Search for the cell housing the specified text and yield its (x, y) center coordinate. 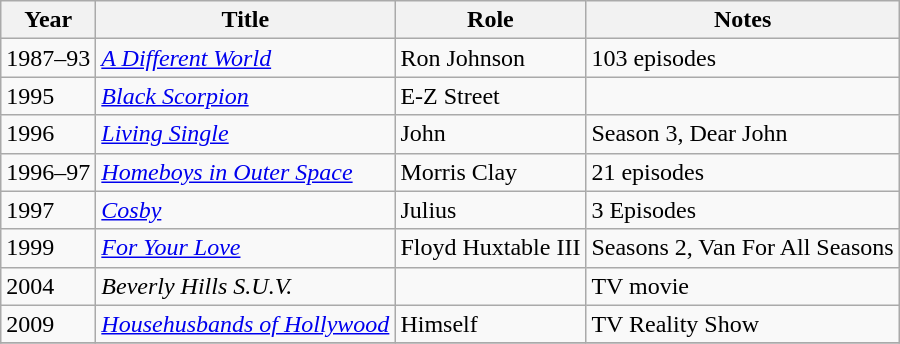
Season 3, Dear John (742, 134)
Title (246, 20)
3 Episodes (742, 210)
TV movie (742, 286)
Notes (742, 20)
Floyd Huxtable III (490, 248)
1999 (48, 248)
2004 (48, 286)
1995 (48, 96)
1996–97 (48, 172)
Year (48, 20)
2009 (48, 324)
Himself (490, 324)
TV Reality Show (742, 324)
Beverly Hills S.U.V. (246, 286)
Role (490, 20)
A Different World (246, 58)
Julius (490, 210)
1996 (48, 134)
Seasons 2, Van For All Seasons (742, 248)
21 episodes (742, 172)
Ron Johnson (490, 58)
Black Scorpion (246, 96)
John (490, 134)
103 episodes (742, 58)
1997 (48, 210)
Living Single (246, 134)
Morris Clay (490, 172)
1987–93 (48, 58)
Cosby (246, 210)
For Your Love (246, 248)
Househusbands of Hollywood (246, 324)
E-Z Street (490, 96)
Homeboys in Outer Space (246, 172)
